Extract the [X, Y] coordinate from the center of the cell holding the provided text.  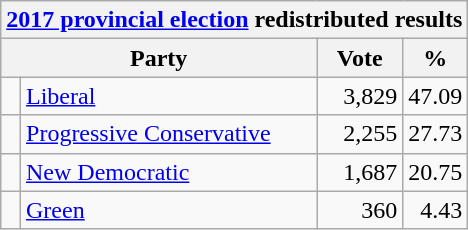
% [436, 58]
Vote [360, 58]
20.75 [436, 172]
Green [169, 210]
Party [159, 58]
New Democratic [169, 172]
27.73 [436, 134]
Progressive Conservative [169, 134]
2017 provincial election redistributed results [234, 20]
1,687 [360, 172]
4.43 [436, 210]
2,255 [360, 134]
Liberal [169, 96]
47.09 [436, 96]
3,829 [360, 96]
360 [360, 210]
